For the text-containing cell, return its midpoint in [x, y] coordinate format. 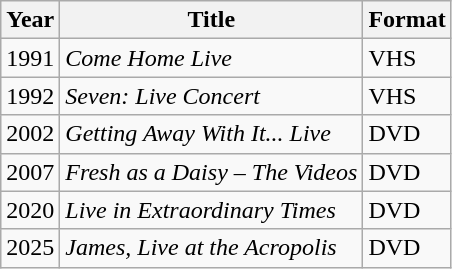
Come Home Live [212, 58]
Seven: Live Concert [212, 96]
2002 [30, 134]
Fresh as a Daisy – The Videos [212, 172]
2025 [30, 248]
James, Live at the Acropolis [212, 248]
Year [30, 20]
Live in Extraordinary Times [212, 210]
1992 [30, 96]
Format [407, 20]
Getting Away With It... Live [212, 134]
2007 [30, 172]
Title [212, 20]
1991 [30, 58]
2020 [30, 210]
